From the cell containing the given text, extract its center point as (x, y) coordinate. 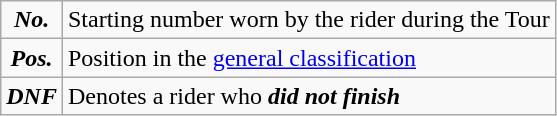
Denotes a rider who did not finish (308, 96)
Pos. (32, 58)
DNF (32, 96)
No. (32, 20)
Starting number worn by the rider during the Tour (308, 20)
Position in the general classification (308, 58)
